Identify which cell holds the provided text, then report its (x, y) central coordinate. 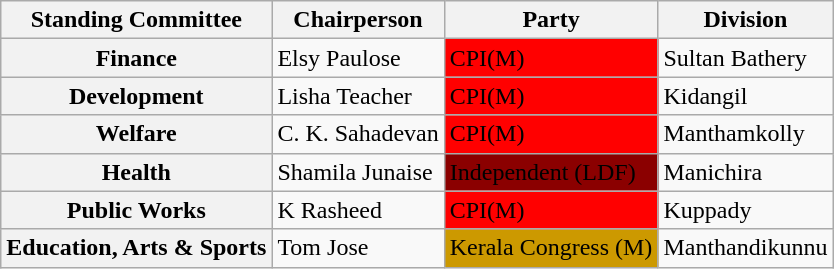
Division (746, 20)
Public Works (136, 210)
Shamila Junaise (358, 172)
Elsy Paulose (358, 58)
Education, Arts & Sports (136, 248)
Finance (136, 58)
Sultan Bathery (746, 58)
Standing Committee (136, 20)
Chairperson (358, 20)
Kerala Congress (M) (551, 248)
Development (136, 96)
K Rasheed (358, 210)
Independent (LDF) (551, 172)
Party (551, 20)
Manichira (746, 172)
Welfare (136, 134)
Tom Jose (358, 248)
Kidangil (746, 96)
Manthamkolly (746, 134)
Manthandikunnu (746, 248)
Health (136, 172)
Lisha Teacher (358, 96)
C. K. Sahadevan (358, 134)
Kuppady (746, 210)
